Locate the cell with the specified text and output its [x, y] center coordinate. 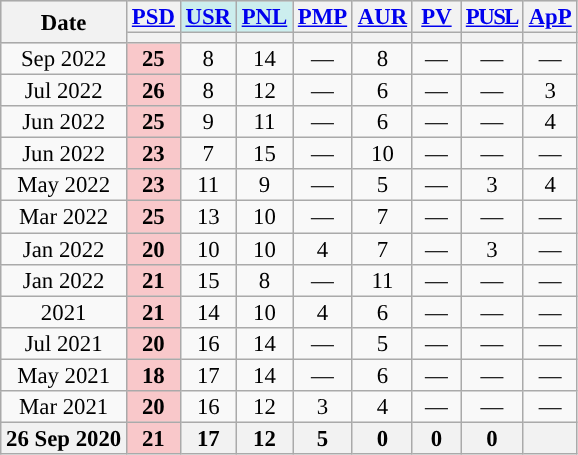
PSD [154, 17]
ApP [550, 17]
AUR [382, 17]
2021 [64, 312]
PUSL [492, 17]
Mar 2021 [64, 407]
Mar 2022 [64, 217]
PNL [264, 17]
26 Sep 2020 [64, 438]
Sep 2022 [64, 59]
Date [64, 22]
USR [208, 17]
May 2021 [64, 375]
26 [154, 91]
May 2022 [64, 186]
13 [208, 217]
18 [154, 375]
Jul 2021 [64, 343]
PV [436, 17]
Jul 2022 [64, 91]
PMP [323, 17]
